Extract the (x, y) coordinate from the center of the cell holding the provided text.  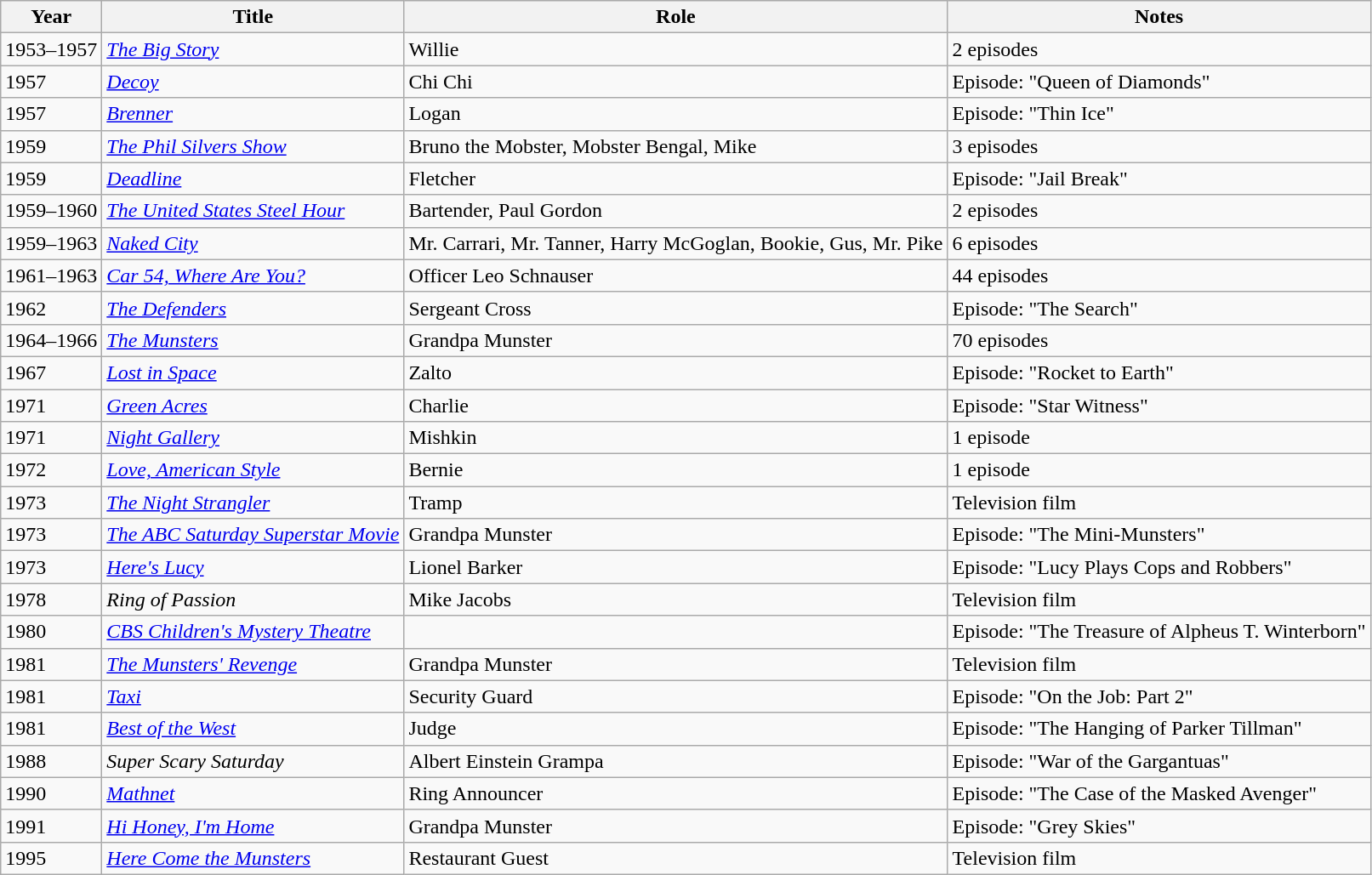
The Big Story (253, 49)
Year (51, 17)
Best of the West (253, 729)
Lost in Space (253, 372)
Willie (675, 49)
Bernie (675, 470)
Episode: "The Mini-Munsters" (1159, 535)
6 episodes (1159, 243)
1980 (51, 632)
Green Acres (253, 406)
Logan (675, 114)
Lionel Barker (675, 567)
Brenner (253, 114)
3 episodes (1159, 146)
Episode: "Lucy Plays Cops and Robbers" (1159, 567)
Episode: "Queen of Diamonds" (1159, 82)
Hi Honey, I'm Home (253, 826)
Episode: "Grey Skies" (1159, 826)
The Night Strangler (253, 503)
Security Guard (675, 696)
Episode: "Star Witness" (1159, 406)
Charlie (675, 406)
The Munsters' Revenge (253, 664)
1995 (51, 858)
Taxi (253, 696)
Bruno the Mobster, Mobster Bengal, Mike (675, 146)
1959–1963 (51, 243)
Episode: "The Treasure of Alpheus T. Winterborn" (1159, 632)
1953–1957 (51, 49)
Super Scary Saturday (253, 761)
Albert Einstein Grampa (675, 761)
Zalto (675, 372)
Ring Announcer (675, 793)
Fletcher (675, 179)
Deadline (253, 179)
1978 (51, 599)
Episode: "Rocket to Earth" (1159, 372)
The Munsters (253, 340)
Officer Leo Schnauser (675, 276)
Decoy (253, 82)
Episode: "Thin Ice" (1159, 114)
Notes (1159, 17)
Episode: "War of the Gargantuas" (1159, 761)
Ring of Passion (253, 599)
Sergeant Cross (675, 308)
Mr. Carrari, Mr. Tanner, Harry McGoglan, Bookie, Gus, Mr. Pike (675, 243)
Car 54, Where Are You? (253, 276)
Episode: "The Hanging of Parker Tillman" (1159, 729)
Episode: "The Case of the Masked Avenger" (1159, 793)
Here's Lucy (253, 567)
Night Gallery (253, 438)
Episode: "On the Job: Part 2" (1159, 696)
1991 (51, 826)
1972 (51, 470)
CBS Children's Mystery Theatre (253, 632)
1964–1966 (51, 340)
The Phil Silvers Show (253, 146)
Episode: "Jail Break" (1159, 179)
The ABC Saturday Superstar Movie (253, 535)
Role (675, 17)
Here Come the Munsters (253, 858)
1961–1963 (51, 276)
Mike Jacobs (675, 599)
Episode: "The Search" (1159, 308)
1962 (51, 308)
44 episodes (1159, 276)
1988 (51, 761)
Tramp (675, 503)
Title (253, 17)
Mishkin (675, 438)
70 episodes (1159, 340)
1959–1960 (51, 211)
Restaurant Guest (675, 858)
1967 (51, 372)
Chi Chi (675, 82)
The Defenders (253, 308)
The United States Steel Hour (253, 211)
Bartender, Paul Gordon (675, 211)
1990 (51, 793)
Judge (675, 729)
Mathnet (253, 793)
Love, American Style (253, 470)
Naked City (253, 243)
